Scan for the cell matching the given text and deliver its (x, y) coordinate at center. 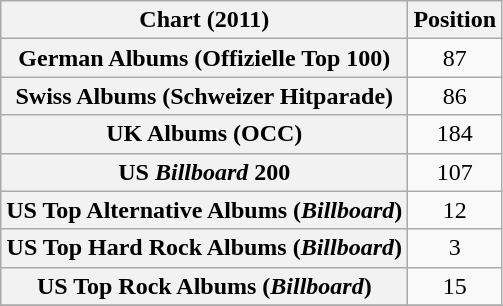
184 (455, 134)
87 (455, 58)
12 (455, 210)
US Top Rock Albums (Billboard) (204, 286)
US Top Alternative Albums (Billboard) (204, 210)
3 (455, 248)
Position (455, 20)
Swiss Albums (Schweizer Hitparade) (204, 96)
107 (455, 172)
86 (455, 96)
US Billboard 200 (204, 172)
US Top Hard Rock Albums (Billboard) (204, 248)
15 (455, 286)
German Albums (Offizielle Top 100) (204, 58)
Chart (2011) (204, 20)
UK Albums (OCC) (204, 134)
